Extract the [x, y] coordinate from the center of the cell holding the provided text.  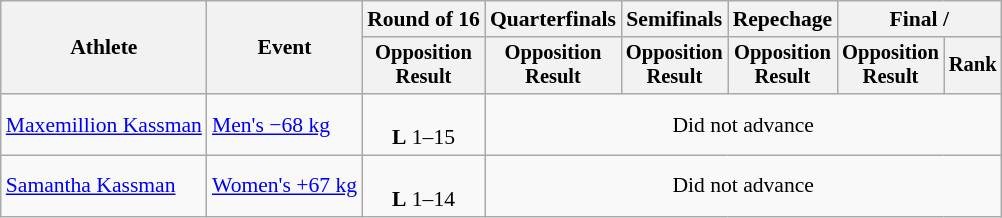
Repechage [783, 19]
Round of 16 [424, 19]
Final / [919, 19]
Maxemillion Kassman [104, 124]
Rank [973, 66]
Event [284, 48]
L 1–15 [424, 124]
L 1–14 [424, 186]
Women's +67 kg [284, 186]
Athlete [104, 48]
Samantha Kassman [104, 186]
Men's −68 kg [284, 124]
Quarterfinals [553, 19]
Semifinals [674, 19]
